Extract the (X, Y) coordinate from the center of the cell holding the provided text.  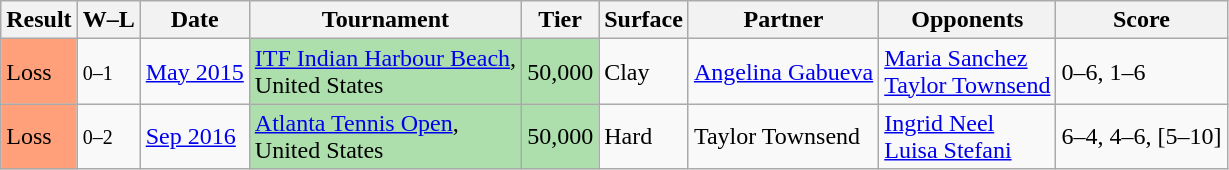
Sep 2016 (194, 136)
Angelina Gabueva (783, 72)
Result (39, 20)
0–2 (108, 136)
0–1 (108, 72)
Tournament (385, 20)
Hard (644, 136)
May 2015 (194, 72)
Tier (560, 20)
Atlanta Tennis Open, United States (385, 136)
Score (1142, 20)
Ingrid Neel Luisa Stefani (968, 136)
Partner (783, 20)
Taylor Townsend (783, 136)
Surface (644, 20)
Opponents (968, 20)
Date (194, 20)
Maria Sanchez Taylor Townsend (968, 72)
0–6, 1–6 (1142, 72)
ITF Indian Harbour Beach, United States (385, 72)
Clay (644, 72)
6–4, 4–6, [5–10] (1142, 136)
W–L (108, 20)
